Determine the (x, y) coordinate at the center of the cell enclosing the given text.  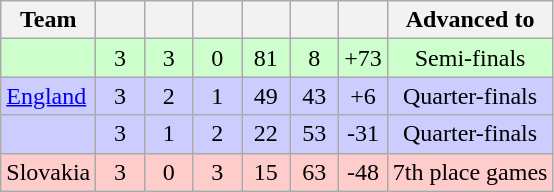
Advanced to (470, 20)
43 (314, 96)
-31 (364, 134)
Slovakia (48, 172)
Semi-finals (470, 58)
+6 (364, 96)
+73 (364, 58)
49 (266, 96)
22 (266, 134)
81 (266, 58)
7th place games (470, 172)
-48 (364, 172)
63 (314, 172)
Team (48, 20)
8 (314, 58)
England (48, 96)
53 (314, 134)
15 (266, 172)
